Scan for the cell matching the given text and deliver its (x, y) coordinate at center. 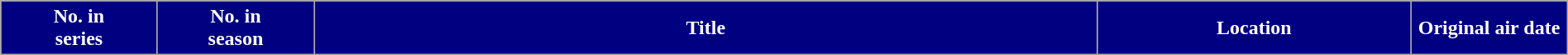
Title (706, 28)
No. inseries (79, 28)
Original air date (1489, 28)
Location (1254, 28)
No. inseason (235, 28)
